Locate the cell with the specified text and output its (X, Y) center coordinate. 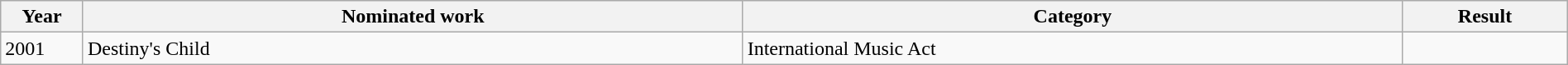
Year (42, 17)
Result (1485, 17)
2001 (42, 48)
International Music Act (1073, 48)
Destiny's Child (413, 48)
Nominated work (413, 17)
Category (1073, 17)
